Determine the [x, y] coordinate at the center of the cell enclosing the given text.  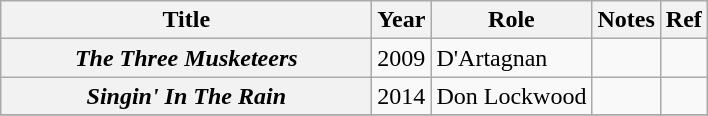
2009 [402, 58]
Year [402, 20]
Ref [684, 20]
Title [186, 20]
The Three Musketeers [186, 58]
D'Artagnan [512, 58]
Notes [626, 20]
Singin' In The Rain [186, 96]
Role [512, 20]
2014 [402, 96]
Don Lockwood [512, 96]
